Locate the cell with the specified text and output its (X, Y) center coordinate. 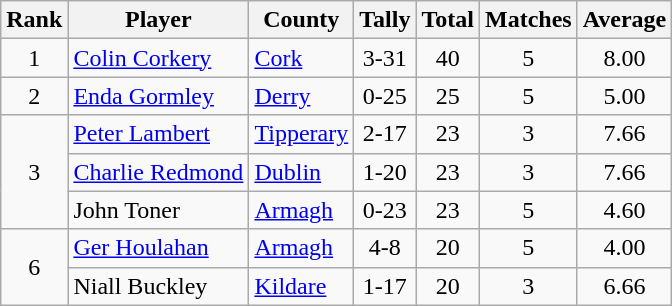
John Toner (158, 210)
Matches (528, 20)
Average (624, 20)
3-31 (385, 58)
25 (448, 96)
Charlie Redmond (158, 172)
Niall Buckley (158, 286)
4-8 (385, 248)
0-23 (385, 210)
County (302, 20)
40 (448, 58)
8.00 (624, 58)
Colin Corkery (158, 58)
2 (34, 96)
Tipperary (302, 134)
Peter Lambert (158, 134)
1-20 (385, 172)
6 (34, 267)
Cork (302, 58)
4.00 (624, 248)
Ger Houlahan (158, 248)
Total (448, 20)
Rank (34, 20)
4.60 (624, 210)
2-17 (385, 134)
Dublin (302, 172)
Tally (385, 20)
Kildare (302, 286)
1 (34, 58)
1-17 (385, 286)
Derry (302, 96)
Enda Gormley (158, 96)
Player (158, 20)
5.00 (624, 96)
6.66 (624, 286)
0-25 (385, 96)
